Provide the [x, y] coordinate of the cell's center where the given text is located.  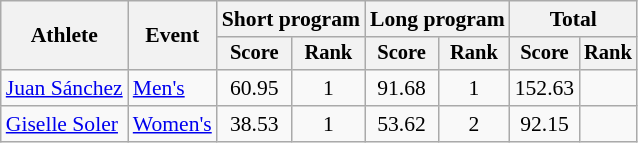
2 [474, 124]
53.62 [402, 124]
Giselle Soler [64, 124]
60.95 [254, 88]
Event [172, 36]
Juan Sánchez [64, 88]
152.63 [544, 88]
Women's [172, 124]
Long program [438, 19]
91.68 [402, 88]
38.53 [254, 124]
92.15 [544, 124]
Athlete [64, 36]
Total [574, 19]
Short program [291, 19]
Men's [172, 88]
